Pinpoint the cell where the given text exists, returning its (x, y) midpoint coordinate. 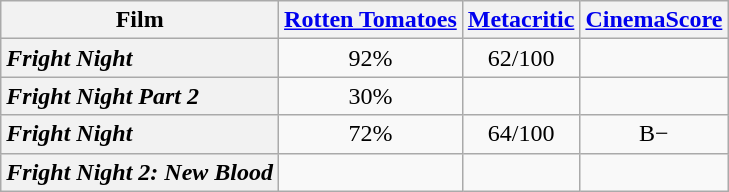
Fright Night Part 2 (140, 96)
64/100 (521, 134)
72% (371, 134)
CinemaScore (654, 20)
62/100 (521, 58)
Film (140, 20)
Fright Night 2: New Blood (140, 172)
Rotten Tomatoes (371, 20)
B− (654, 134)
30% (371, 96)
92% (371, 58)
Metacritic (521, 20)
